Return [x, y] of the center of cell containing provided text 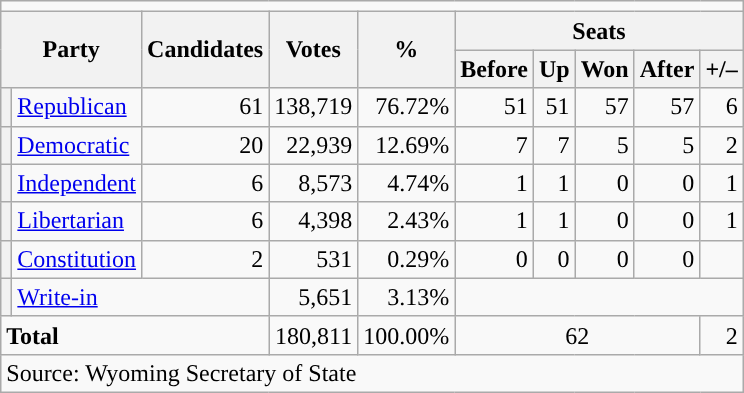
Candidates [206, 50]
Write-in [140, 297]
Party [72, 50]
180,811 [314, 335]
Before [494, 69]
Democratic [77, 145]
100.00% [406, 335]
4.74% [406, 183]
Constitution [77, 259]
Up [554, 69]
Total [135, 335]
4,398 [314, 221]
20 [206, 145]
61 [206, 107]
0.29% [406, 259]
Won [604, 69]
+/– [722, 69]
Independent [77, 183]
After [667, 69]
22,939 [314, 145]
12.69% [406, 145]
62 [578, 335]
3.13% [406, 297]
Votes [314, 50]
138,719 [314, 107]
531 [314, 259]
% [406, 50]
Republican [77, 107]
Source: Wyoming Secretary of State [372, 373]
76.72% [406, 107]
2.43% [406, 221]
5,651 [314, 297]
8,573 [314, 183]
Libertarian [77, 221]
Seats [600, 31]
